Identify which cell holds the provided text, then report its (x, y) central coordinate. 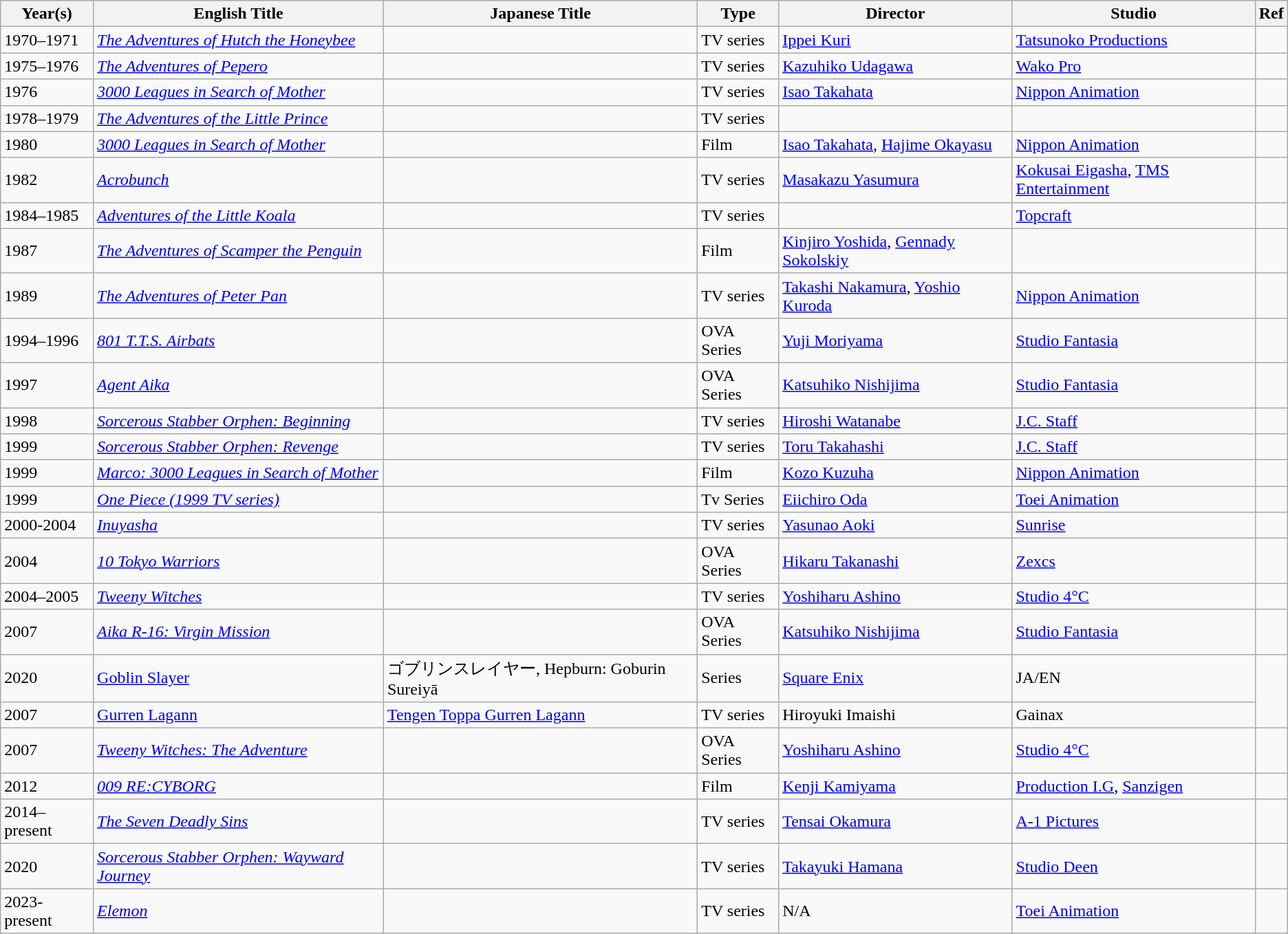
The Adventures of the Little Prince (239, 118)
The Adventures of Peter Pan (239, 296)
Gurren Lagann (239, 715)
1975–1976 (47, 66)
Wako Pro (1134, 66)
ゴブリンスレイヤー, Hepburn: Goburin Sureiyā (540, 678)
1998 (47, 420)
Elemon (239, 911)
Sorcerous Stabber Orphen: Beginning (239, 420)
Tatsunoko Productions (1134, 40)
The Seven Deadly Sins (239, 821)
Takashi Nakamura, Yoshio Kuroda (896, 296)
Tweeny Witches: The Adventure (239, 751)
Studio (1134, 14)
Tengen Toppa Gurren Lagann (540, 715)
Sorcerous Stabber Orphen: Wayward Journey (239, 867)
One Piece (1999 TV series) (239, 499)
1970–1971 (47, 40)
2014–present (47, 821)
2004–2005 (47, 596)
The Adventures of Scamper the Penguin (239, 250)
Zexcs (1134, 561)
Hiroshi Watanabe (896, 420)
Masakazu Yasumura (896, 180)
Isao Takahata (896, 92)
JA/EN (1134, 678)
Isao Takahata, Hajime Okayasu (896, 144)
The Adventures of Hutch the Honeybee (239, 40)
Production I.G, Sanzigen (1134, 786)
2004 (47, 561)
Square Enix (896, 678)
Adventures of the Little Koala (239, 215)
Kokusai Eigasha, TMS Entertainment (1134, 180)
Tweeny Witches (239, 596)
Eiichiro Oda (896, 499)
Inuyasha (239, 525)
Takayuki Hamana (896, 867)
Marco: 3000 Leagues in Search of Mother (239, 473)
Toru Takahashi (896, 447)
Sunrise (1134, 525)
Tensai Okamura (896, 821)
1976 (47, 92)
801 T.T.S. Airbats (239, 340)
Hiroyuki Imaishi (896, 715)
Kazuhiko Udagawa (896, 66)
Yasunao Aoki (896, 525)
Series (738, 678)
1984–1985 (47, 215)
Type (738, 14)
Ref (1271, 14)
Japanese Title (540, 14)
Director (896, 14)
1989 (47, 296)
1980 (47, 144)
Year(s) (47, 14)
Topcraft (1134, 215)
Sorcerous Stabber Orphen: Revenge (239, 447)
The Adventures of Pepero (239, 66)
10 Tokyo Warriors (239, 561)
A-1 Pictures (1134, 821)
Aika R-16: Virgin Mission (239, 631)
Hikaru Takanashi (896, 561)
Acrobunch (239, 180)
1982 (47, 180)
N/A (896, 911)
Studio Deen (1134, 867)
2000-2004 (47, 525)
009 RE:CYBORG (239, 786)
Tv Series (738, 499)
Gainax (1134, 715)
1987 (47, 250)
2023-present (47, 911)
Kinjiro Yoshida, Gennady Sokolskiy (896, 250)
2012 (47, 786)
Goblin Slayer (239, 678)
Yuji Moriyama (896, 340)
English Title (239, 14)
1997 (47, 385)
Kozo Kuzuha (896, 473)
Ippei Kuri (896, 40)
Kenji Kamiyama (896, 786)
1978–1979 (47, 118)
1994–1996 (47, 340)
Agent Aika (239, 385)
